Capture the cell that displays the provided text and extract its [X, Y] central coordinate. 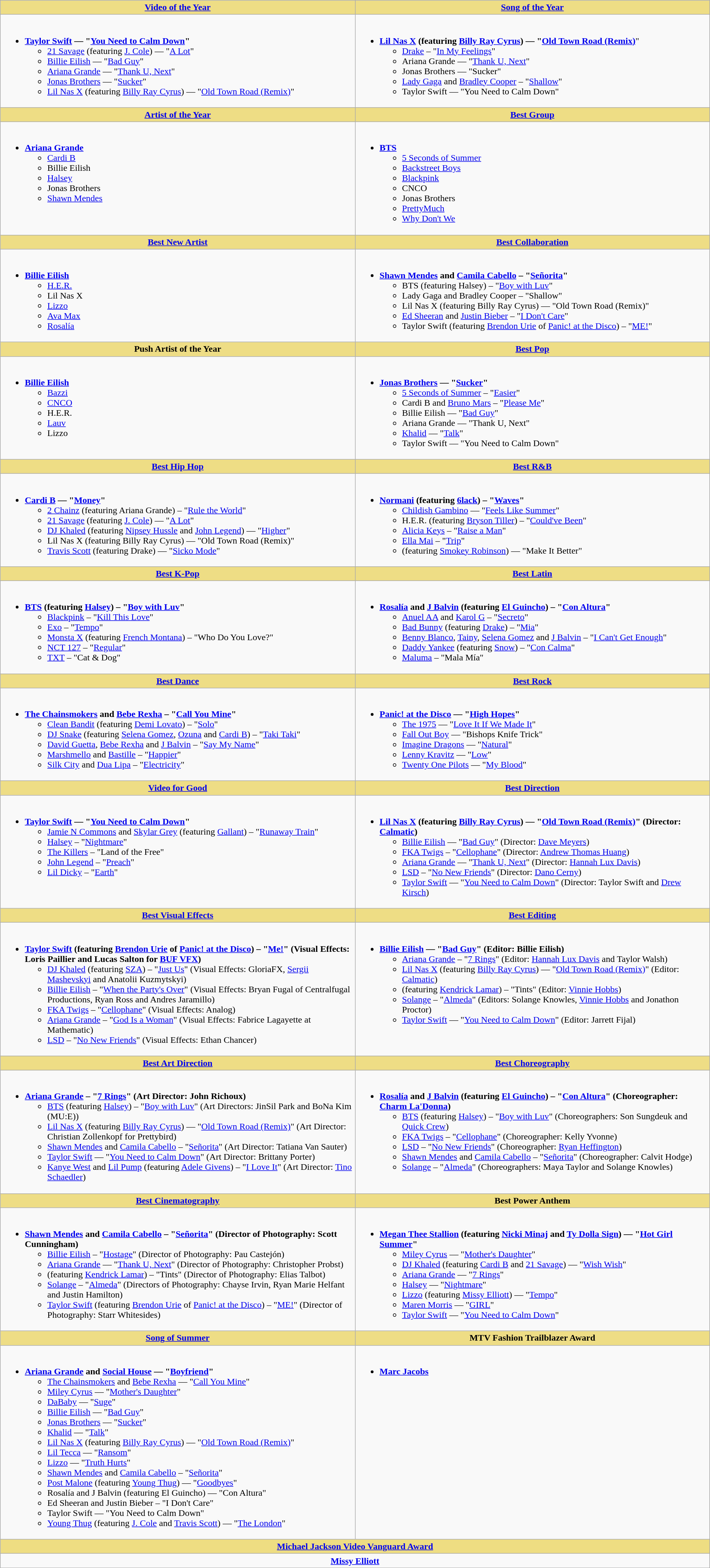
Artist of the Year [177, 115]
Best Latin [532, 573]
BTS5 Seconds of SummerBackstreet BoysBlackpinkCNCOJonas BrothersPrettyMuchWhy Don't We [532, 178]
Best Editing [532, 915]
Best Direction [532, 788]
Best Hip Hop [177, 466]
Video of the Year [177, 7]
Best Rock [532, 681]
Billie EilishH.E.R.Lil Nas XLizzoAva MaxRosalía [177, 296]
Marc Jacobs [532, 1442]
Best K-Pop [177, 573]
Best Dance [177, 681]
Song of the Year [532, 7]
Push Artist of the Year [177, 349]
Best Power Anthem [532, 1201]
Michael Jackson Video Vanguard Award [355, 1546]
Best Art Direction [177, 1063]
Best Collaboration [532, 242]
MTV Fashion Trailblazer Award [532, 1338]
Missy Elliott [355, 1561]
Best Group [532, 115]
Song of Summer [177, 1338]
Best Visual Effects [177, 915]
Best Cinematography [177, 1201]
Best R&B [532, 466]
Video for Good [177, 788]
Best Choreography [532, 1063]
Best New Artist [177, 242]
Billie EilishBazziCNCOH.E.R.LauvLizzo [177, 408]
Best Pop [532, 349]
Ariana GrandeCardi BBillie EilishHalseyJonas BrothersShawn Mendes [177, 178]
